Return the (X, Y) coordinate for the center point of the cell that contains the specified text.  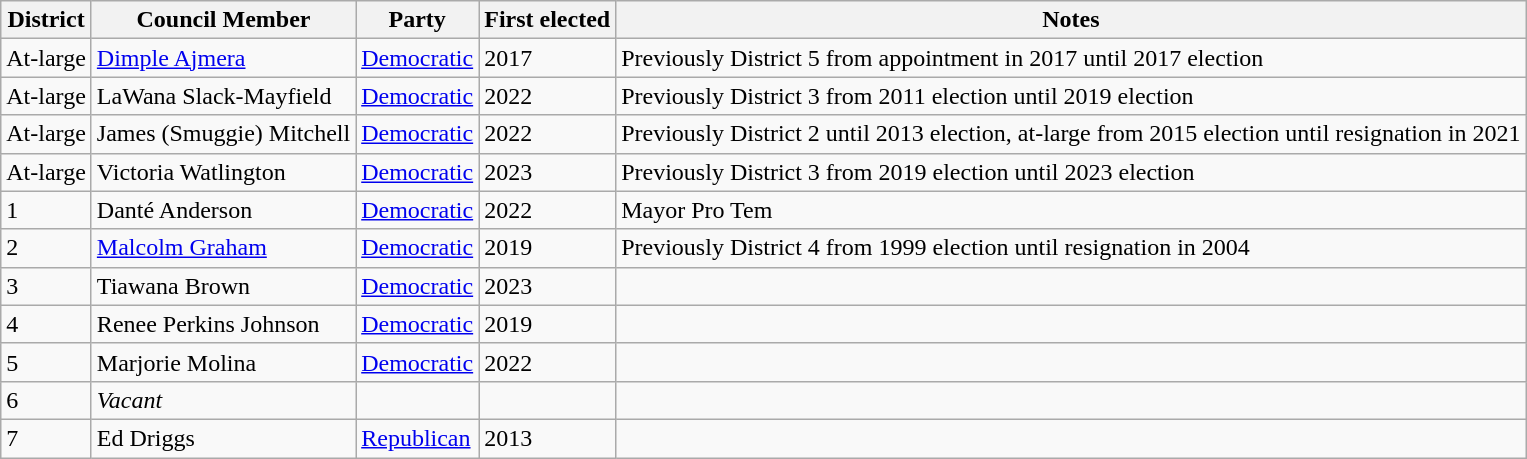
Renee Perkins Johnson (223, 324)
3 (46, 286)
Marjorie Molina (223, 362)
Previously District 3 from 2019 election until 2023 election (1071, 172)
Party (418, 20)
6 (46, 400)
Notes (1071, 20)
Previously District 4 from 1999 election until resignation in 2004 (1071, 248)
Tiawana Brown (223, 286)
4 (46, 324)
5 (46, 362)
Dimple Ajmera (223, 58)
Council Member (223, 20)
Malcolm Graham (223, 248)
2017 (548, 58)
Republican (418, 438)
7 (46, 438)
Previously District 5 from appointment in 2017 until 2017 election (1071, 58)
Mayor Pro Tem (1071, 210)
2013 (548, 438)
District (46, 20)
Victoria Watlington (223, 172)
LaWana Slack-Mayfield (223, 96)
Previously District 3 from 2011 election until 2019 election (1071, 96)
2 (46, 248)
Danté Anderson (223, 210)
Previously District 2 until 2013 election, at-large from 2015 election until resignation in 2021 (1071, 134)
First elected (548, 20)
Ed Driggs (223, 438)
Vacant (223, 400)
1 (46, 210)
James (Smuggie) Mitchell (223, 134)
